Return the [x, y] coordinate for the center point of the cell that contains the specified text.  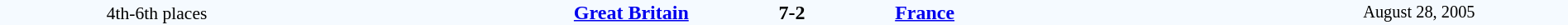
August 28, 2005 [1419, 12]
Great Britain [501, 12]
7-2 [791, 12]
France [1082, 12]
4th-6th places [157, 12]
